Output the [X, Y] coordinate of the center of the cell containing the given text.  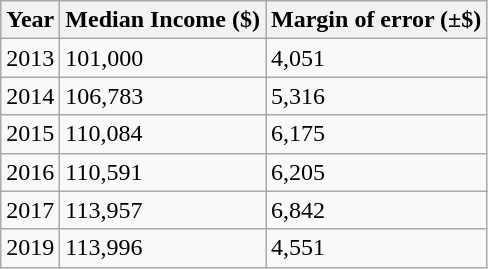
5,316 [376, 96]
Year [30, 20]
Median Income ($) [163, 20]
2014 [30, 96]
Margin of error (±$) [376, 20]
110,591 [163, 172]
2016 [30, 172]
6,175 [376, 134]
113,957 [163, 210]
106,783 [163, 96]
2015 [30, 134]
2017 [30, 210]
2013 [30, 58]
110,084 [163, 134]
101,000 [163, 58]
6,842 [376, 210]
6,205 [376, 172]
2019 [30, 248]
4,551 [376, 248]
4,051 [376, 58]
113,996 [163, 248]
